Scan for the cell matching the given text and deliver its (x, y) coordinate at center. 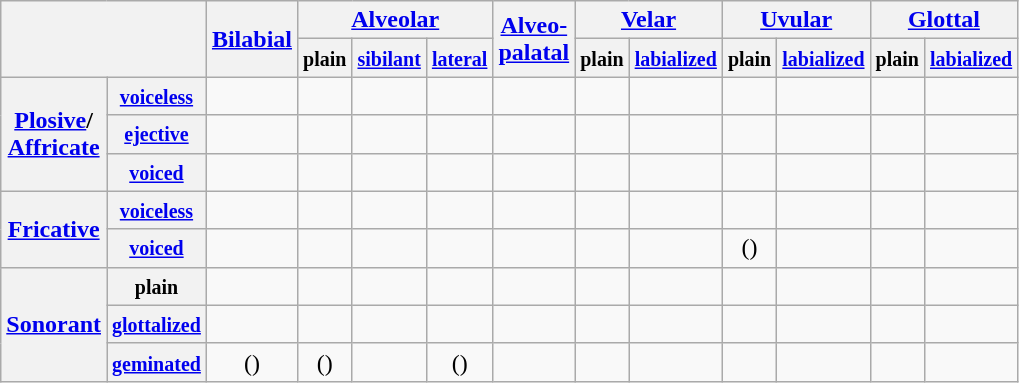
Glottal (944, 20)
Fricative (54, 229)
Velar (649, 20)
lateral (460, 58)
Alveolar (396, 20)
Sonorant (54, 324)
Alveo-palatal (534, 39)
Plosive/Affricate (54, 134)
Bilabial (252, 39)
ejective (156, 134)
geminated (156, 362)
Uvular (796, 20)
sibilant (389, 58)
glottalized (156, 324)
